Locate the cell with the specified text and output its (X, Y) center coordinate. 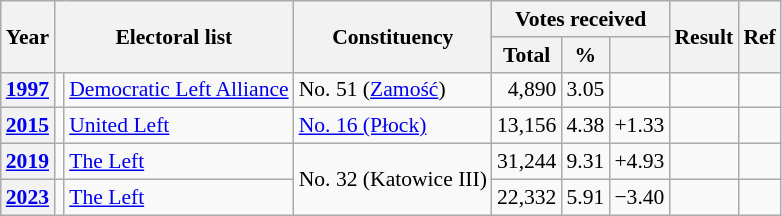
22,332 (526, 197)
No. 51 (Zamość) (393, 90)
2015 (28, 126)
4,890 (526, 90)
Electoral list (174, 36)
5.91 (585, 197)
Ref (759, 36)
Total (526, 55)
No. 32 (Katowice III) (393, 180)
No. 16 (Płock) (393, 126)
13,156 (526, 126)
2019 (28, 162)
2023 (28, 197)
31,244 (526, 162)
Votes received (580, 19)
Democratic Left Alliance (178, 90)
9.31 (585, 162)
+4.93 (639, 162)
1997 (28, 90)
Constituency (393, 36)
−3.40 (639, 197)
United Left (178, 126)
3.05 (585, 90)
Year (28, 36)
+1.33 (639, 126)
4.38 (585, 126)
Result (704, 36)
% (585, 55)
